Extract the [X, Y] coordinate from the center of the cell holding the provided text.  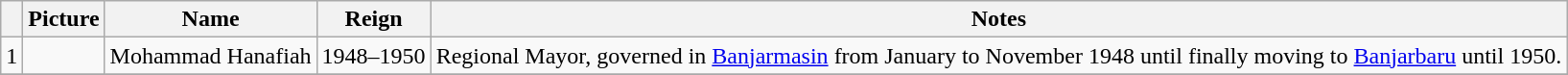
Regional Mayor, governed in Banjarmasin from January to November 1948 until finally moving to Banjarbaru until 1950. [999, 56]
1 [12, 56]
Name [211, 19]
1948–1950 [374, 56]
Picture [63, 19]
Reign [374, 19]
Mohammad Hanafiah [211, 56]
Notes [999, 19]
